Return [X, Y] of the center of cell containing provided text 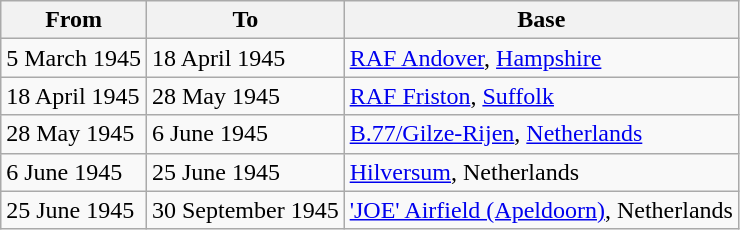
RAF Andover, Hampshire [541, 58]
From [74, 20]
30 September 1945 [245, 210]
To [245, 20]
Base [541, 20]
5 March 1945 [74, 58]
B.77/Gilze-Rijen, Netherlands [541, 134]
RAF Friston, Suffolk [541, 96]
'JOE' Airfield (Apeldoorn), Netherlands [541, 210]
Hilversum, Netherlands [541, 172]
